Search for the cell housing the specified text and yield its [X, Y] center coordinate. 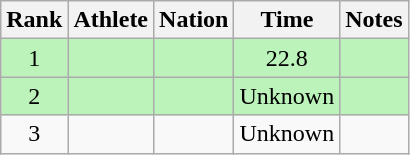
Nation [194, 20]
3 [34, 134]
2 [34, 96]
22.8 [287, 58]
Rank [34, 20]
Athlete [111, 20]
1 [34, 58]
Time [287, 20]
Notes [374, 20]
